Locate the cell with the specified text and output its (X, Y) center coordinate. 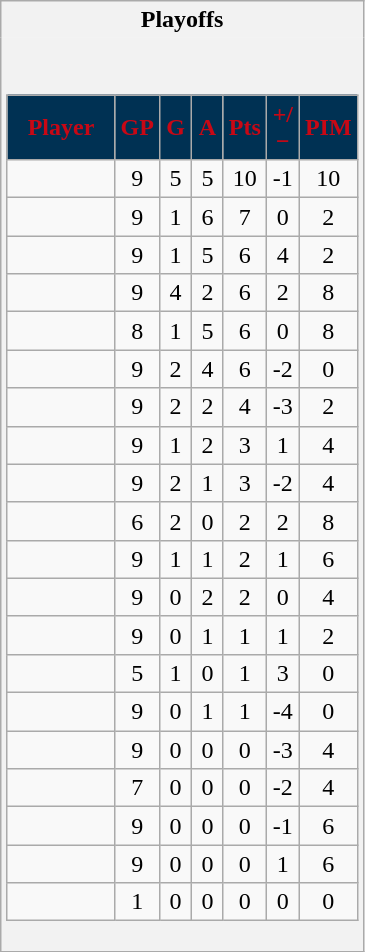
GP (137, 128)
G (175, 128)
PIM (328, 128)
-4 (282, 712)
A (208, 128)
Pts (244, 128)
Player (61, 128)
+/− (282, 128)
Playoffs (182, 20)
